Determine the [X, Y] coordinate at the center of the cell enclosing the given text.  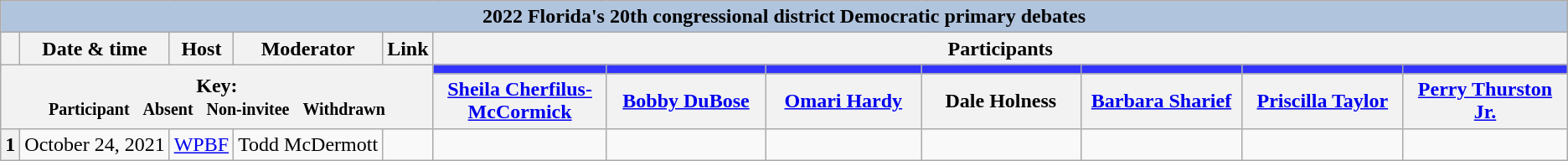
1 [10, 144]
Todd McDermott [308, 144]
Date & time [95, 49]
WPBF [201, 144]
Key: Participant Absent Non-invitee Withdrawn [217, 96]
Omari Hardy [843, 101]
Barbara Sharief [1161, 101]
Link [408, 49]
Host [201, 49]
Bobby DuBose [686, 101]
Perry Thurston Jr. [1486, 101]
Participants [1000, 49]
2022 Florida's 20th congressional district Democratic primary debates [784, 17]
Sheila Cherfilus-McCormick [519, 101]
Moderator [308, 49]
Priscilla Taylor [1323, 101]
October 24, 2021 [95, 144]
Dale Holness [1001, 101]
